Capture the cell that displays the provided text and extract its [x, y] central coordinate. 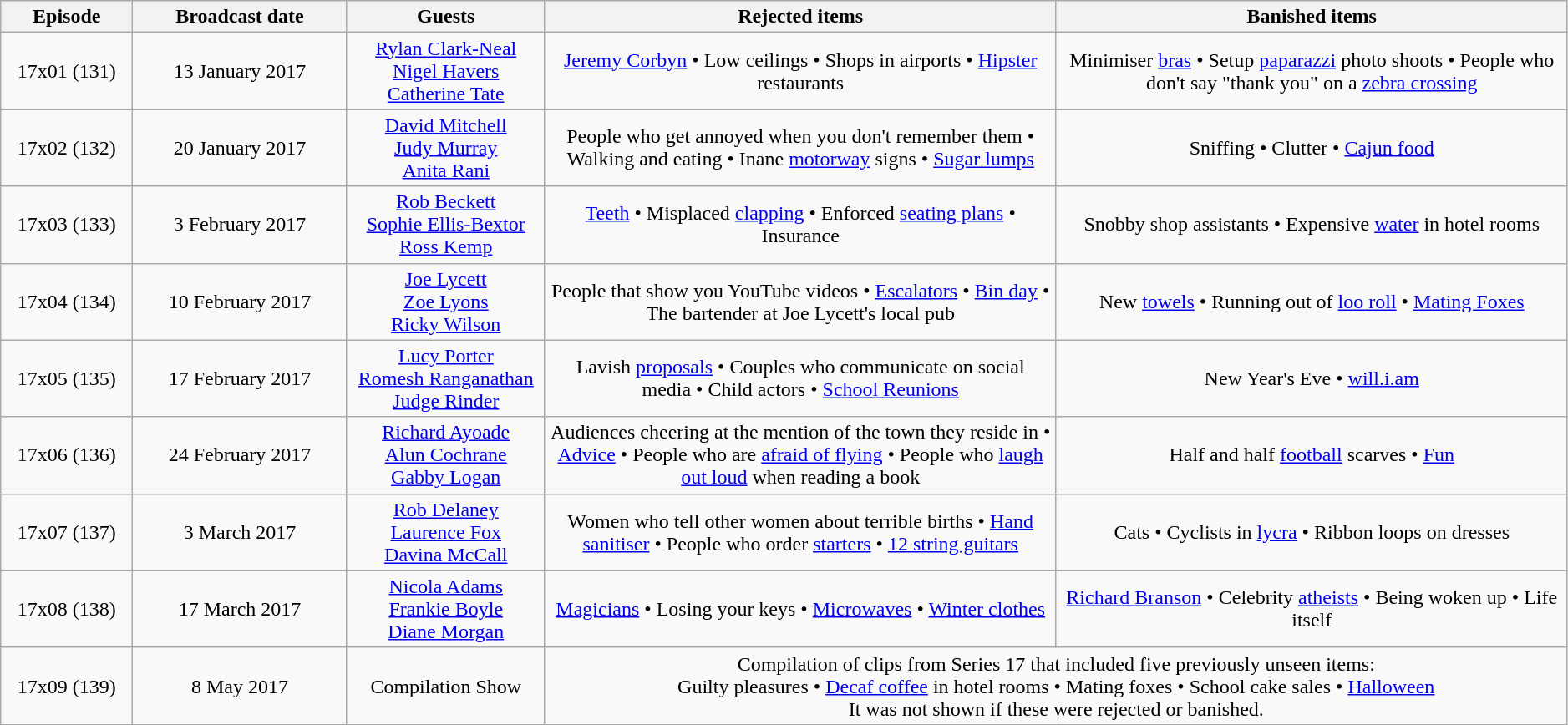
Lucy PorterRomesh RanganathanJudge Rinder [446, 378]
Guests [446, 17]
13 January 2017 [241, 71]
People who get annoyed when you don't remember them • Walking and eating • Inane motorway signs • Sugar lumps [800, 148]
Joe LycettZoe LyonsRicky Wilson [446, 302]
17x06 (136) [67, 455]
Rejected items [800, 17]
Compilation Show [446, 686]
People that show you YouTube videos • Escalators • Bin day • The bartender at Joe Lycett's local pub [800, 302]
Half and half football scarves • Fun [1312, 455]
10 February 2017 [241, 302]
17x01 (131) [67, 71]
17 March 2017 [241, 609]
Teeth • Misplaced clapping • Enforced seating plans • Insurance [800, 225]
New Year's Eve • will.i.am [1312, 378]
David MitchellJudy MurrayAnita Rani [446, 148]
17x04 (134) [67, 302]
3 February 2017 [241, 225]
Richard Branson • Celebrity atheists • Being woken up • Life itself [1312, 609]
Broadcast date [241, 17]
17x05 (135) [67, 378]
Rob BeckettSophie Ellis-BextorRoss Kemp [446, 225]
17x08 (138) [67, 609]
Cats • Cyclists in lycra • Ribbon loops on dresses [1312, 532]
Magicians • Losing your keys • Microwaves • Winter clothes [800, 609]
Rylan Clark-NealNigel HaversCatherine Tate [446, 71]
Episode [67, 17]
New towels • Running out of loo roll • Mating Foxes [1312, 302]
Banished items [1312, 17]
Women who tell other women about terrible births • Hand sanitiser • People who order starters • 12 string guitars [800, 532]
17 February 2017 [241, 378]
Jeremy Corbyn • Low ceilings • Shops in airports • Hipster restaurants [800, 71]
8 May 2017 [241, 686]
Snobby shop assistants • Expensive water in hotel rooms [1312, 225]
Rob DelaneyLaurence FoxDavina McCall [446, 532]
Minimiser bras • Setup paparazzi photo shoots • People who don't say "thank you" on a zebra crossing [1312, 71]
Richard AyoadeAlun CochraneGabby Logan [446, 455]
3 March 2017 [241, 532]
Sniffing • Clutter • Cajun food [1312, 148]
24 February 2017 [241, 455]
17x09 (139) [67, 686]
17x02 (132) [67, 148]
17x07 (137) [67, 532]
20 January 2017 [241, 148]
17x03 (133) [67, 225]
Lavish proposals • Couples who communicate on social media • Child actors • School Reunions [800, 378]
Nicola AdamsFrankie BoyleDiane Morgan [446, 609]
